Identify which cell holds the provided text, then report its (X, Y) central coordinate. 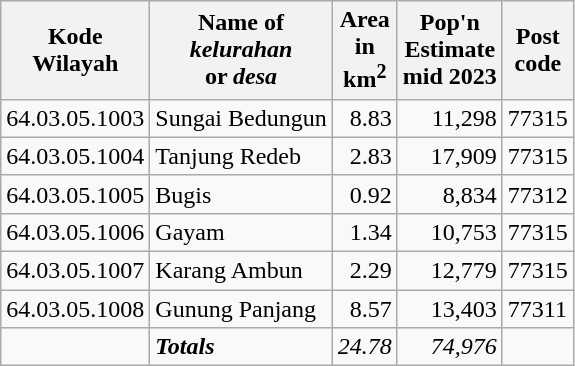
8,834 (450, 194)
1.34 (364, 232)
Postcode (538, 50)
74,976 (450, 347)
17,909 (450, 156)
12,779 (450, 271)
64.03.05.1003 (76, 118)
Tanjung Redeb (241, 156)
2.83 (364, 156)
Bugis (241, 194)
64.03.05.1008 (76, 309)
Kode Wilayah (76, 50)
13,403 (450, 309)
64.03.05.1004 (76, 156)
64.03.05.1005 (76, 194)
2.29 (364, 271)
Totals (241, 347)
8.83 (364, 118)
Gayam (241, 232)
0.92 (364, 194)
8.57 (364, 309)
24.78 (364, 347)
Name ofkelurahanor desa (241, 50)
64.03.05.1007 (76, 271)
Gunung Panjang (241, 309)
Sungai Bedungun (241, 118)
Pop'nEstimatemid 2023 (450, 50)
Area in km2 (364, 50)
64.03.05.1006 (76, 232)
10,753 (450, 232)
77311 (538, 309)
Karang Ambun (241, 271)
11,298 (450, 118)
77312 (538, 194)
